Find where the given text appears and provide that cell's center as [x, y] coordinate. 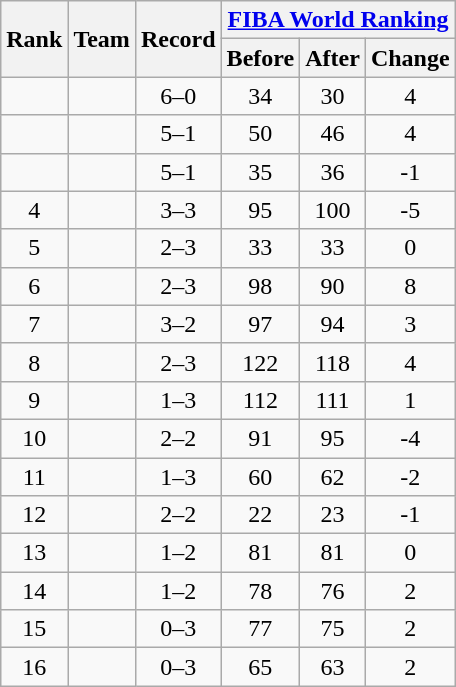
3–2 [178, 324]
50 [260, 134]
97 [260, 324]
-5 [410, 210]
23 [333, 515]
78 [260, 591]
98 [260, 286]
15 [34, 629]
-4 [410, 438]
63 [333, 667]
Change [410, 58]
30 [333, 96]
3 [410, 324]
After [333, 58]
118 [333, 362]
5 [34, 248]
36 [333, 172]
90 [333, 286]
60 [260, 477]
122 [260, 362]
FIBA World Ranking [338, 20]
Rank [34, 39]
7 [34, 324]
16 [34, 667]
75 [333, 629]
34 [260, 96]
9 [34, 400]
-2 [410, 477]
Team [102, 39]
62 [333, 477]
12 [34, 515]
65 [260, 667]
111 [333, 400]
77 [260, 629]
76 [333, 591]
91 [260, 438]
11 [34, 477]
46 [333, 134]
94 [333, 324]
14 [34, 591]
35 [260, 172]
3–3 [178, 210]
6 [34, 286]
Record [178, 39]
Before [260, 58]
10 [34, 438]
13 [34, 553]
6–0 [178, 96]
1 [410, 400]
22 [260, 515]
112 [260, 400]
100 [333, 210]
